Detect which cell encompasses the target text, then output its [X, Y] center coordinate. 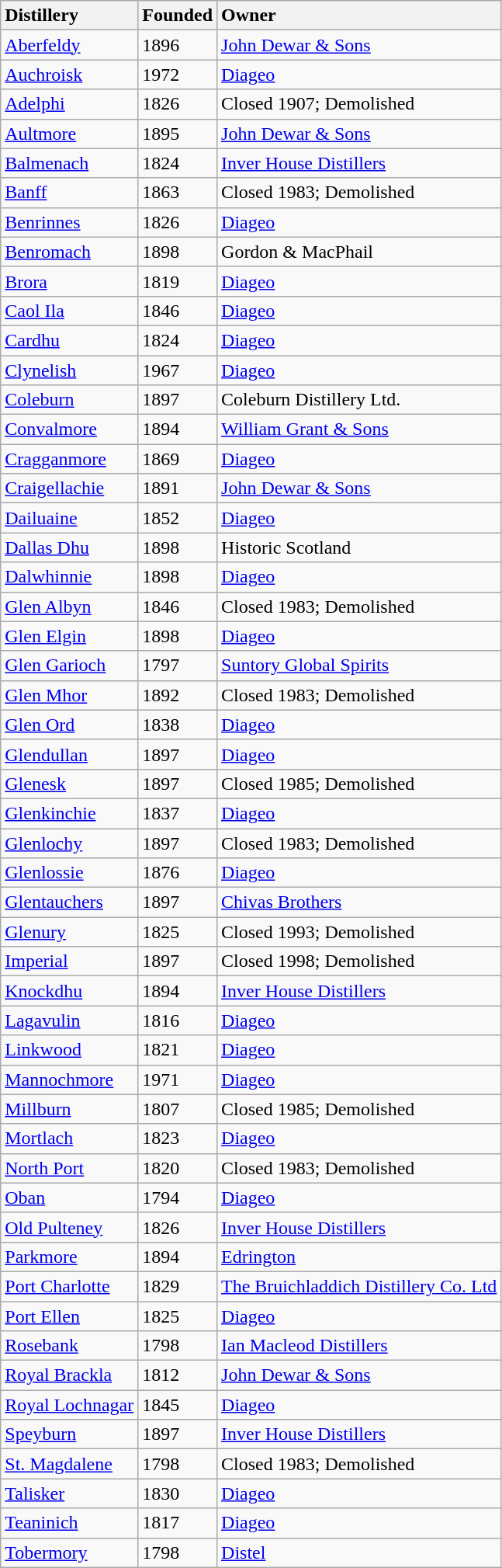
Closed 1998; Demolished [359, 961]
Linkwood [70, 1050]
1823 [178, 1139]
Glen Garioch [70, 666]
Tobermory [70, 1552]
Dalwhinnie [70, 577]
1892 [178, 695]
1972 [178, 75]
Royal Lochnagar [70, 1405]
Mannochmore [70, 1080]
1816 [178, 1020]
Chivas Brothers [359, 902]
Historic Scotland [359, 548]
Aberfeldy [70, 45]
Distel [359, 1552]
1845 [178, 1405]
Caol Ila [70, 311]
Clynelish [70, 370]
Coleburn [70, 400]
Lagavulin [70, 1020]
Owner [359, 16]
Glenury [70, 932]
Gordon & MacPhail [359, 252]
1829 [178, 1286]
Speyburn [70, 1434]
Balmenach [70, 163]
Glenkinchie [70, 813]
1971 [178, 1080]
1820 [178, 1168]
1830 [178, 1493]
Glenlossie [70, 873]
1891 [178, 488]
1821 [178, 1050]
1852 [178, 518]
St. Magdalene [70, 1464]
William Grant & Sons [359, 429]
1863 [178, 193]
1967 [178, 370]
Banff [70, 193]
1837 [178, 813]
Closed 1907; Demolished [359, 104]
Aultmore [70, 134]
Cragganmore [70, 459]
Mortlach [70, 1139]
North Port [70, 1168]
1817 [178, 1523]
Cardhu [70, 340]
The Bruichladdich Distillery Co. Ltd [359, 1286]
1876 [178, 873]
Ian Macleod Distillers [359, 1346]
Talisker [70, 1493]
1794 [178, 1198]
Convalmore [70, 429]
1838 [178, 725]
Old Pulteney [70, 1227]
Edrington [359, 1257]
Imperial [70, 961]
Benrinnes [70, 222]
1895 [178, 134]
1869 [178, 459]
Rosebank [70, 1346]
Suntory Global Spirits [359, 666]
Founded [178, 16]
Glen Ord [70, 725]
Benromach [70, 252]
Glen Mhor [70, 695]
Dailuaine [70, 518]
Coleburn Distillery Ltd. [359, 400]
Glendullan [70, 754]
Glenesk [70, 784]
Port Charlotte [70, 1286]
Teaninich [70, 1523]
1812 [178, 1375]
Brora [70, 281]
Oban [70, 1198]
1896 [178, 45]
Royal Brackla [70, 1375]
Craigellachie [70, 488]
Closed 1993; Demolished [359, 932]
Adelphi [70, 104]
1797 [178, 666]
Auchroisk [70, 75]
Glentauchers [70, 902]
Port Ellen [70, 1316]
1807 [178, 1109]
Glen Elgin [70, 636]
Parkmore [70, 1257]
1819 [178, 281]
Knockdhu [70, 991]
Distillery [70, 16]
Glenlochy [70, 843]
Glen Albyn [70, 607]
Dallas Dhu [70, 548]
Millburn [70, 1109]
